Capture the cell that displays the provided text and extract its [X, Y] central coordinate. 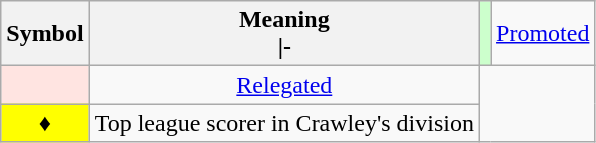
Meaning|- [284, 34]
Top league scorer in Crawley's division [284, 123]
Relegated [284, 85]
Symbol [45, 34]
♦ [45, 123]
Promoted [543, 34]
